For the text-containing cell, return its midpoint in (x, y) coordinate format. 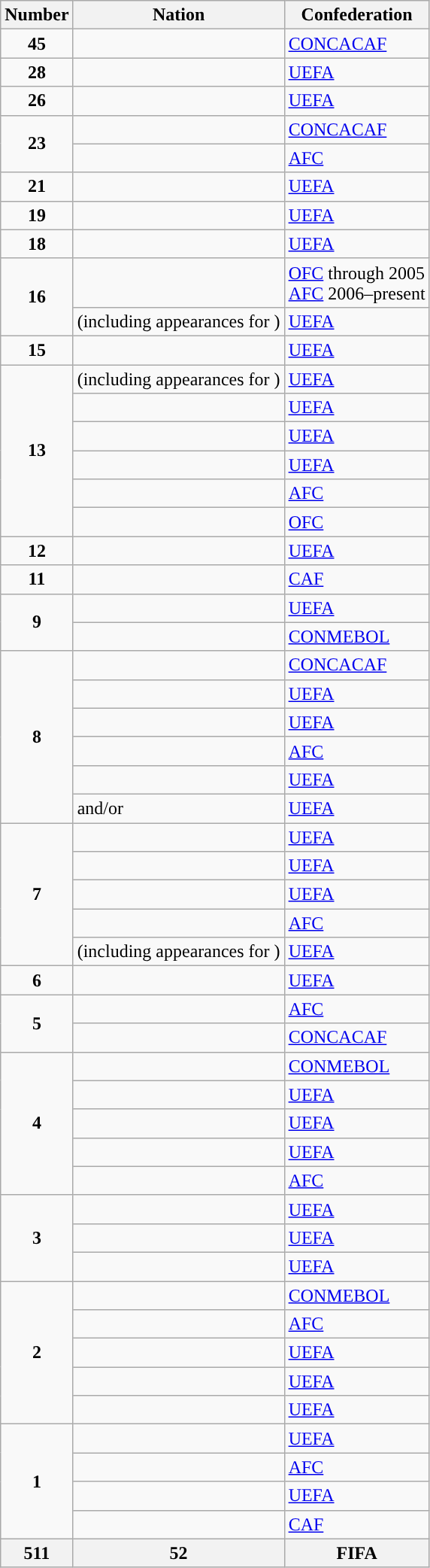
21 (37, 187)
18 (37, 244)
15 (37, 350)
4 (37, 1123)
52 (179, 1553)
13 (37, 450)
and/or (179, 808)
23 (37, 144)
2 (37, 1352)
16 (37, 296)
28 (37, 72)
9 (37, 622)
Number (37, 15)
5 (37, 1023)
26 (37, 101)
OFC (356, 522)
FIFA (356, 1553)
6 (37, 980)
45 (37, 44)
12 (37, 551)
Confederation (356, 15)
511 (37, 1553)
OFC through 2005AFC 2006–present (356, 283)
1 (37, 1481)
7 (37, 895)
11 (37, 579)
8 (37, 737)
3 (37, 1238)
19 (37, 215)
Nation (179, 15)
